Return (X, Y) of the center of cell containing provided text 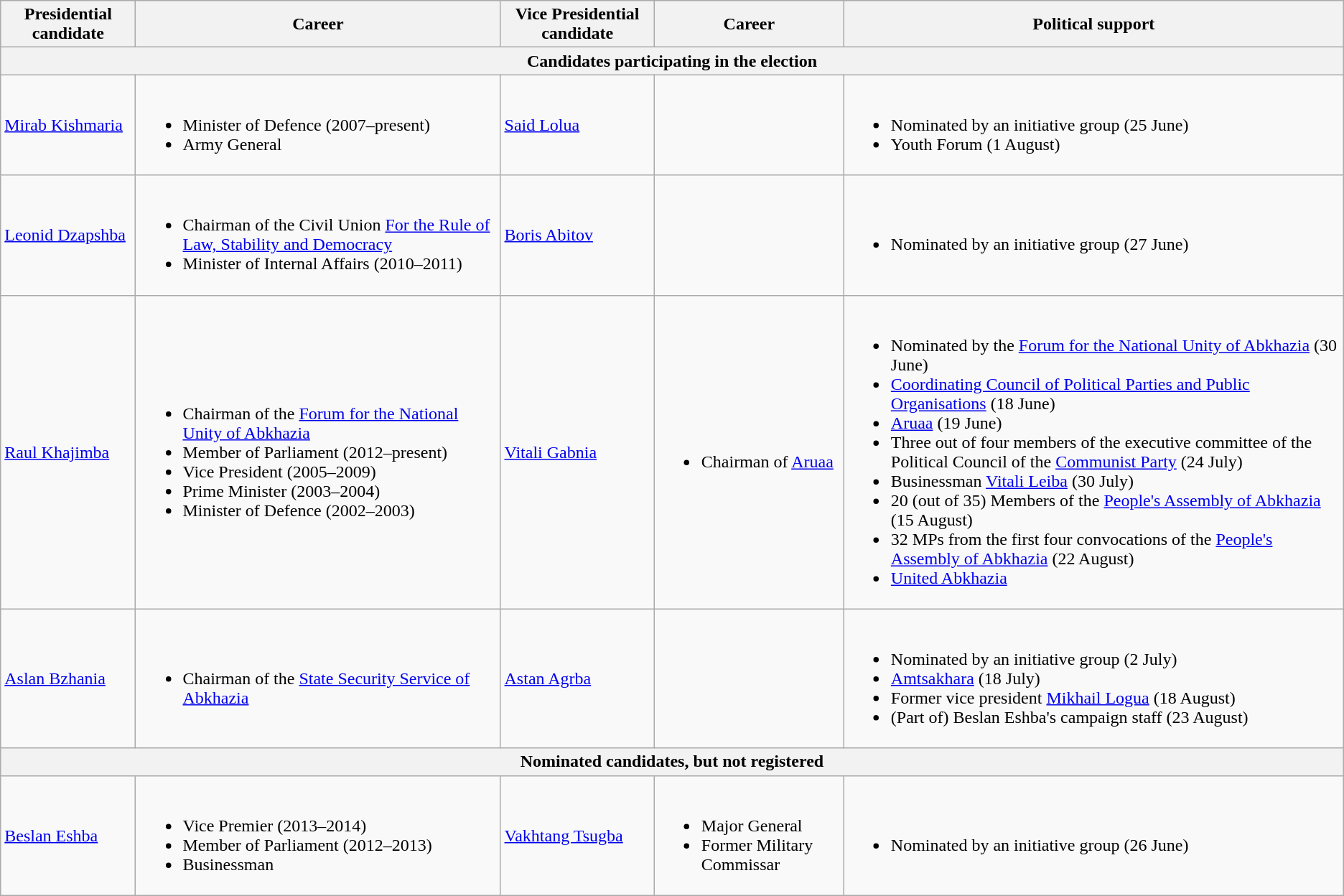
Vice Presidential candidate (577, 24)
Chairman of Aruaa (749, 452)
Nominated by an initiative group (26 June) (1093, 836)
Aslan Bzhania (68, 678)
Vitali Gabnia (577, 452)
Major GeneralFormer Military Commissar (749, 836)
Candidates participating in the election (672, 61)
Beslan Eshba (68, 836)
Leonid Dzapshba (68, 235)
Said Lolua (577, 125)
Boris Abitov (577, 235)
Vakhtang Tsugba (577, 836)
Astan Agrba (577, 678)
Nominated candidates, but not registered (672, 762)
Chairman of the State Security Service of Abkhazia (318, 678)
Chairman of the Civil Union For the Rule of Law, Stability and DemocracyMinister of Internal Affairs (2010–2011) (318, 235)
Mirab Kishmaria (68, 125)
Political support (1093, 24)
Minister of Defence (2007–present)Army General (318, 125)
Nominated by an initiative group (27 June) (1093, 235)
Presidential candidate (68, 24)
Nominated by an initiative group (25 June)Youth Forum (1 August) (1093, 125)
Vice Premier (2013–2014)Member of Parliament (2012–2013)Businessman (318, 836)
Raul Khajimba (68, 452)
